Return [x, y] of the center of cell containing provided text 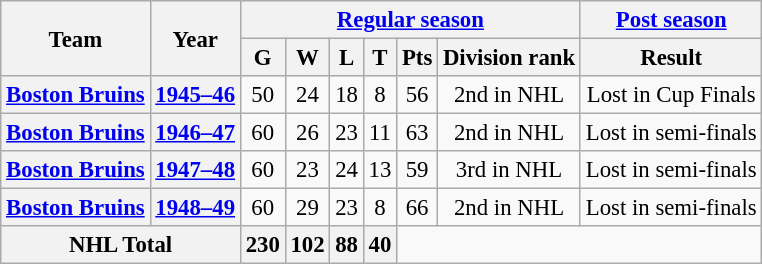
88 [346, 245]
Regular season [410, 20]
18 [346, 95]
Year [195, 38]
G [262, 58]
66 [418, 208]
3rd in NHL [510, 170]
T [380, 58]
26 [308, 133]
1946–47 [195, 133]
13 [380, 170]
59 [418, 170]
56 [418, 95]
Post season [670, 20]
1945–46 [195, 95]
L [346, 58]
Team [76, 38]
W [308, 58]
230 [262, 245]
1948–49 [195, 208]
Result [670, 58]
63 [418, 133]
NHL Total [121, 245]
102 [308, 245]
50 [262, 95]
Division rank [510, 58]
Lost in Cup Finals [670, 95]
40 [380, 245]
Pts [418, 58]
29 [308, 208]
1947–48 [195, 170]
11 [380, 133]
